Scan for the cell matching the given text and deliver its [X, Y] coordinate at center. 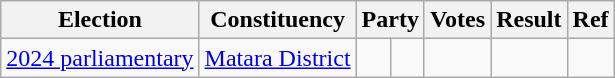
Constituency [278, 20]
Votes [457, 20]
2024 parliamentary [100, 58]
Ref [590, 20]
Party [390, 20]
Election [100, 20]
Result [529, 20]
Matara District [278, 58]
